Search for the cell housing the specified text and yield its [x, y] center coordinate. 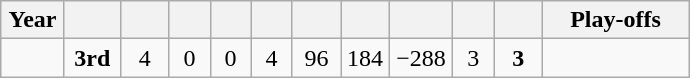
3rd [92, 58]
96 [316, 58]
−288 [421, 58]
184 [366, 58]
Play-offs [615, 20]
Year [33, 20]
